Pinpoint the cell where the given text exists, returning its (x, y) midpoint coordinate. 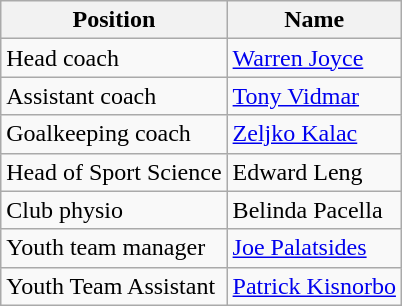
Assistant coach (114, 96)
Joe Palatsides (314, 248)
Youth Team Assistant (114, 286)
Position (114, 20)
Edward Leng (314, 172)
Belinda Pacella (314, 210)
Tony Vidmar (314, 96)
Goalkeeping coach (114, 134)
Head coach (114, 58)
Zeljko Kalac (314, 134)
Head of Sport Science (114, 172)
Warren Joyce (314, 58)
Youth team manager (114, 248)
Patrick Kisnorbo (314, 286)
Club physio (114, 210)
Name (314, 20)
